Capture the cell that displays the provided text and extract its [X, Y] central coordinate. 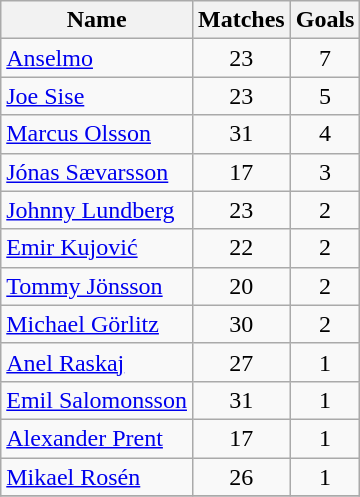
Tommy Jönsson [97, 286]
27 [241, 362]
Emir Kujović [97, 248]
Matches [241, 20]
3 [325, 172]
Marcus Olsson [97, 134]
Mikael Rosén [97, 477]
Michael Görlitz [97, 324]
Jónas Sævarsson [97, 172]
Joe Sise [97, 96]
Goals [325, 20]
Johnny Lundberg [97, 210]
Emil Salomonsson [97, 400]
20 [241, 286]
30 [241, 324]
4 [325, 134]
Name [97, 20]
Anselmo [97, 58]
26 [241, 477]
Anel Raskaj [97, 362]
Alexander Prent [97, 438]
22 [241, 248]
5 [325, 96]
7 [325, 58]
